Pinpoint the cell where the given text exists, returning its (x, y) midpoint coordinate. 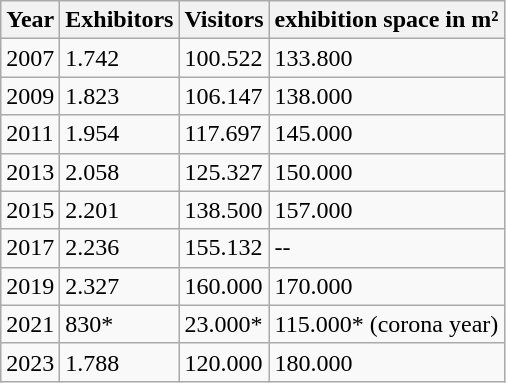
Visitors (224, 20)
155.132 (224, 248)
160.000 (224, 286)
2.058 (120, 172)
2009 (30, 96)
2.236 (120, 248)
145.000 (386, 134)
2017 (30, 248)
exhibition space in m² (386, 20)
125.327 (224, 172)
830* (120, 324)
117.697 (224, 134)
1.788 (120, 362)
2019 (30, 286)
157.000 (386, 210)
Year (30, 20)
170.000 (386, 286)
120.000 (224, 362)
2011 (30, 134)
180.000 (386, 362)
150.000 (386, 172)
133.800 (386, 58)
2.201 (120, 210)
106.147 (224, 96)
Exhibitors (120, 20)
138.500 (224, 210)
2023 (30, 362)
2007 (30, 58)
1.742 (120, 58)
115.000* (corona year) (386, 324)
2015 (30, 210)
1.954 (120, 134)
2021 (30, 324)
2.327 (120, 286)
1.823 (120, 96)
2013 (30, 172)
-- (386, 248)
100.522 (224, 58)
138.000 (386, 96)
23.000* (224, 324)
